Return the (x, y) coordinate for the center point of the cell that contains the specified text.  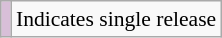
Indicates single release (116, 19)
